Capture the cell that displays the provided text and extract its [X, Y] central coordinate. 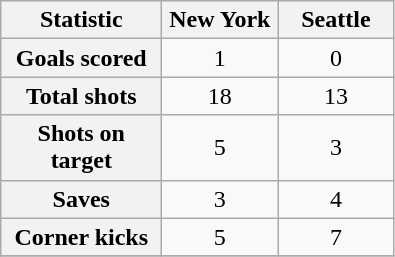
New York [220, 20]
1 [220, 58]
Goals scored [82, 58]
Corner kicks [82, 237]
Statistic [82, 20]
Total shots [82, 96]
Shots on target [82, 148]
7 [336, 237]
Saves [82, 199]
Seattle [336, 20]
0 [336, 58]
18 [220, 96]
4 [336, 199]
13 [336, 96]
